Locate the cell with the specified text and output its [X, Y] center coordinate. 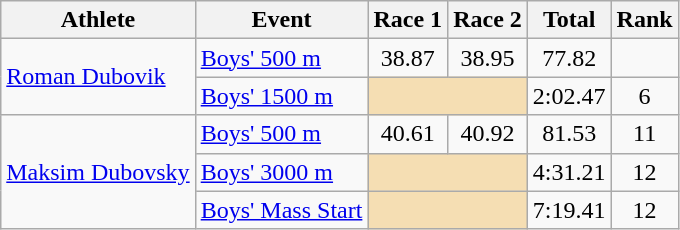
Total [569, 20]
6 [644, 96]
Roman Dubovik [98, 77]
Boys' 1500 m [282, 96]
Boys' 3000 m [282, 172]
Athlete [98, 20]
Race 1 [408, 20]
Event [282, 20]
Boys' Mass Start [282, 210]
38.95 [488, 58]
Maksim Dubovsky [98, 172]
Race 2 [488, 20]
2:02.47 [569, 96]
77.82 [569, 58]
40.61 [408, 134]
7:19.41 [569, 210]
81.53 [569, 134]
11 [644, 134]
4:31.21 [569, 172]
40.92 [488, 134]
Rank [644, 20]
38.87 [408, 58]
